Capture the cell that displays the provided text and extract its (X, Y) central coordinate. 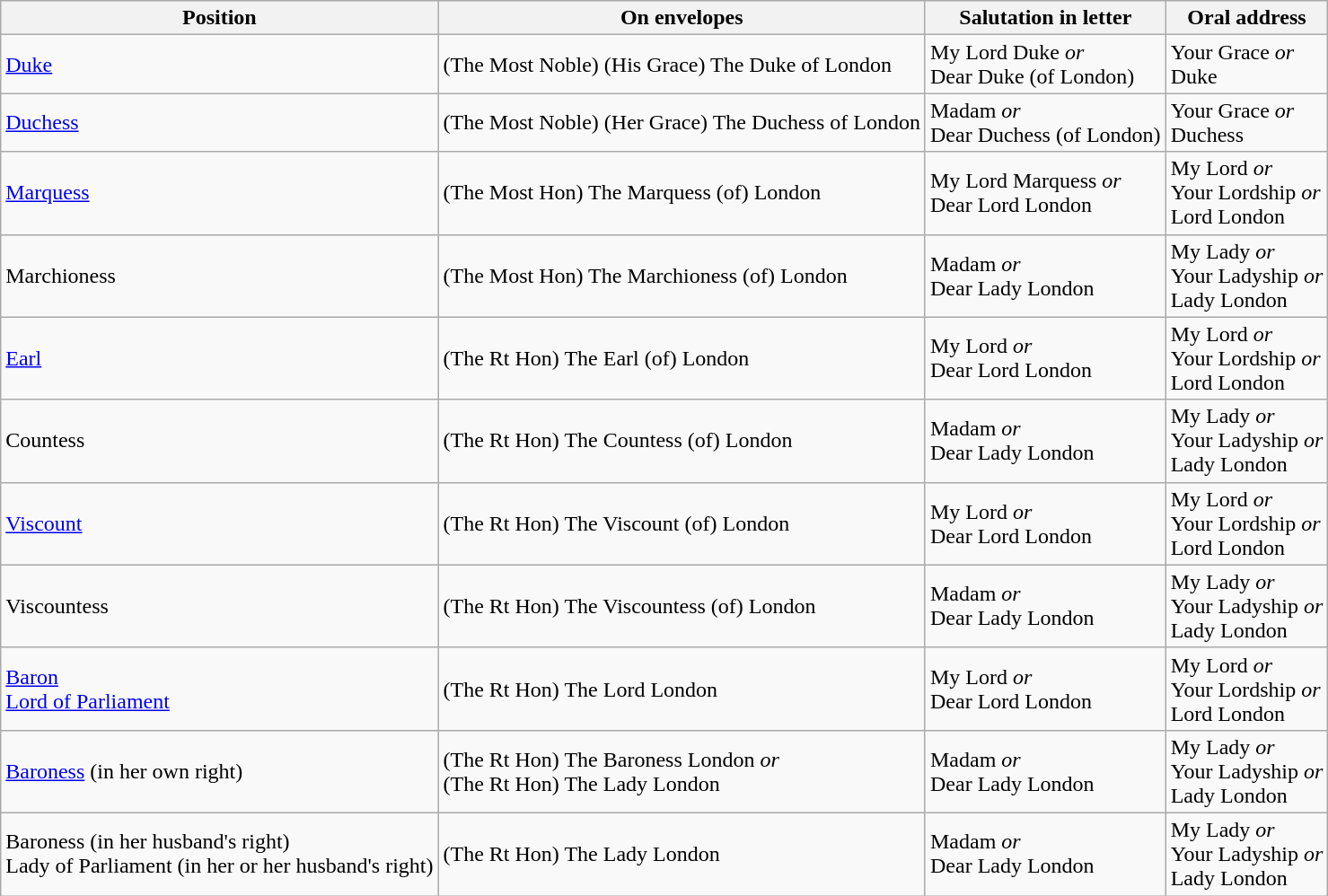
Baroness (in her own right) (219, 771)
Marquess (219, 193)
Your Grace orDuchess (1246, 122)
Earl (219, 358)
(The Rt Hon) The Baroness London or(The Rt Hon) The Lady London (682, 771)
(The Most Noble) (Her Grace) The Duchess of London (682, 122)
Viscountess (219, 606)
BaronLord of Parliament (219, 689)
Duchess (219, 122)
(The Most Hon) The Marquess (of) London (682, 193)
(The Rt Hon) The Lord London (682, 689)
Salutation in letter (1045, 18)
Viscount (219, 523)
(The Rt Hon) The Countess (of) London (682, 441)
On envelopes (682, 18)
Marchioness (219, 276)
Duke (219, 65)
Countess (219, 441)
Baroness (in her husband's right)Lady of Parliament (in her or her husband's right) (219, 854)
(The Most Hon) The Marchioness (of) London (682, 276)
Your Grace orDuke (1246, 65)
(The Most Noble) (His Grace) The Duke of London (682, 65)
Oral address (1246, 18)
Position (219, 18)
My Lord Marquess orDear Lord London (1045, 193)
(The Rt Hon) The Viscount (of) London (682, 523)
(The Rt Hon) The Lady London (682, 854)
(The Rt Hon) The Viscountess (of) London (682, 606)
Madam orDear Duchess (of London) (1045, 122)
My Lord Duke orDear Duke (of London) (1045, 65)
(The Rt Hon) The Earl (of) London (682, 358)
